Provide the (X, Y) coordinate of the cell's center where the given text is located.  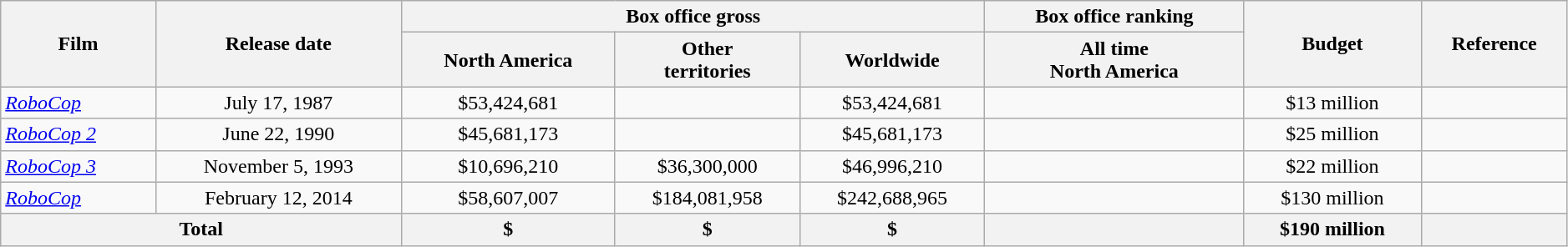
$36,300,000 (707, 166)
June 22, 1990 (279, 134)
$58,607,007 (508, 198)
Film (79, 43)
RoboCop 2 (79, 134)
$190 million (1332, 229)
July 17, 1987 (279, 103)
Total (201, 229)
February 12, 2014 (279, 198)
$46,996,210 (892, 166)
North America (508, 60)
$184,081,958 (707, 198)
$10,696,210 (508, 166)
RoboCop 3 (79, 166)
Box office ranking (1114, 17)
Box office gross (693, 17)
Reference (1494, 43)
Budget (1332, 43)
All time North America (1114, 60)
Other territories (707, 60)
$130 million (1332, 198)
$25 million (1332, 134)
$22 million (1332, 166)
Release date (279, 43)
$242,688,965 (892, 198)
Worldwide (892, 60)
November 5, 1993 (279, 166)
$13 million (1332, 103)
